Identify which cell holds the provided text, then report its (X, Y) central coordinate. 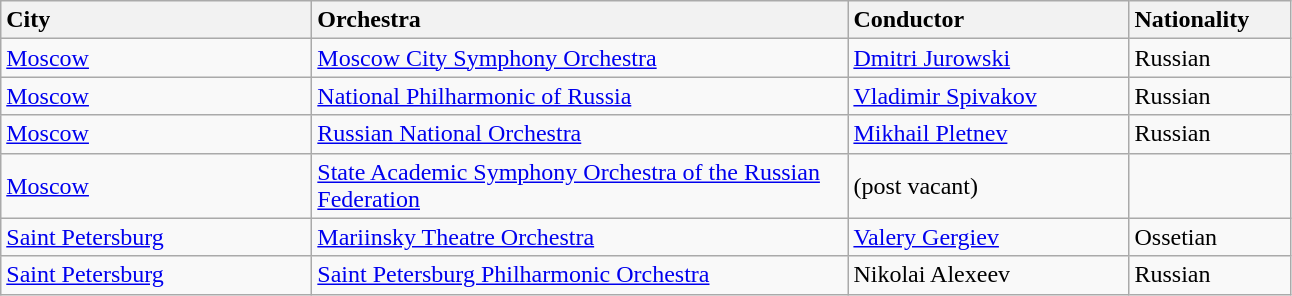
Moscow City Symphony Orchestra (580, 58)
Ossetian (1210, 237)
Nationality (1210, 20)
Mariinsky Theatre Orchestra (580, 237)
Conductor (988, 20)
National Philharmonic of Russia (580, 96)
Dmitri Jurowski (988, 58)
Saint Petersburg Philharmonic Orchestra (580, 275)
(post vacant) (988, 186)
State Academic Symphony Orchestra of the Russian Federation (580, 186)
Orchestra (580, 20)
Mikhail Pletnev (988, 134)
Russian National Orchestra (580, 134)
Valery Gergiev (988, 237)
Nikolai Alexeev (988, 275)
Vladimir Spivakov (988, 96)
City (156, 20)
